Extract the [x, y] coordinate from the center of the cell holding the provided text.  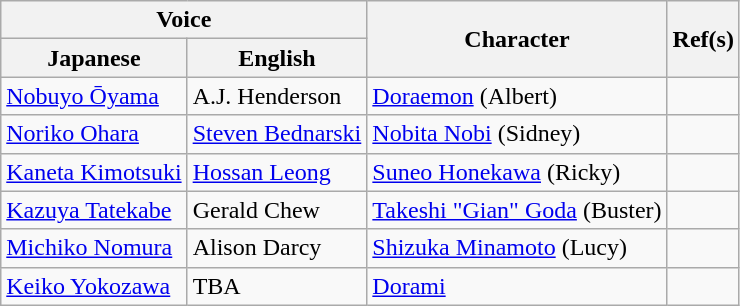
Hossan Leong [277, 172]
Shizuka Minamoto (Lucy) [517, 248]
English [277, 58]
Takeshi "Gian" Goda (Buster) [517, 210]
Nobuyo Ōyama [94, 96]
Steven Bednarski [277, 134]
Character [517, 39]
Japanese [94, 58]
Kaneta Kimotsuki [94, 172]
Dorami [517, 286]
Noriko Ohara [94, 134]
Doraemon (Albert) [517, 96]
Alison Darcy [277, 248]
Nobita Nobi (Sidney) [517, 134]
Suneo Honekawa (Ricky) [517, 172]
TBA [277, 286]
Voice [184, 20]
Michiko Nomura [94, 248]
A.J. Henderson [277, 96]
Gerald Chew [277, 210]
Keiko Yokozawa [94, 286]
Ref(s) [703, 39]
Kazuya Tatekabe [94, 210]
